Extract the [X, Y] coordinate from the center of the cell holding the provided text.  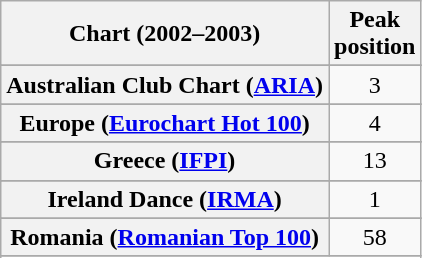
58 [374, 237]
Chart (2002–2003) [165, 34]
Peakposition [374, 34]
Ireland Dance (IRMA) [165, 199]
13 [374, 161]
1 [374, 199]
Australian Club Chart (ARIA) [165, 85]
Greece (IFPI) [165, 161]
Romania (Romanian Top 100) [165, 237]
4 [374, 123]
Europe (Eurochart Hot 100) [165, 123]
3 [374, 85]
